Find where the given text appears and provide that cell's center as (X, Y) coordinate. 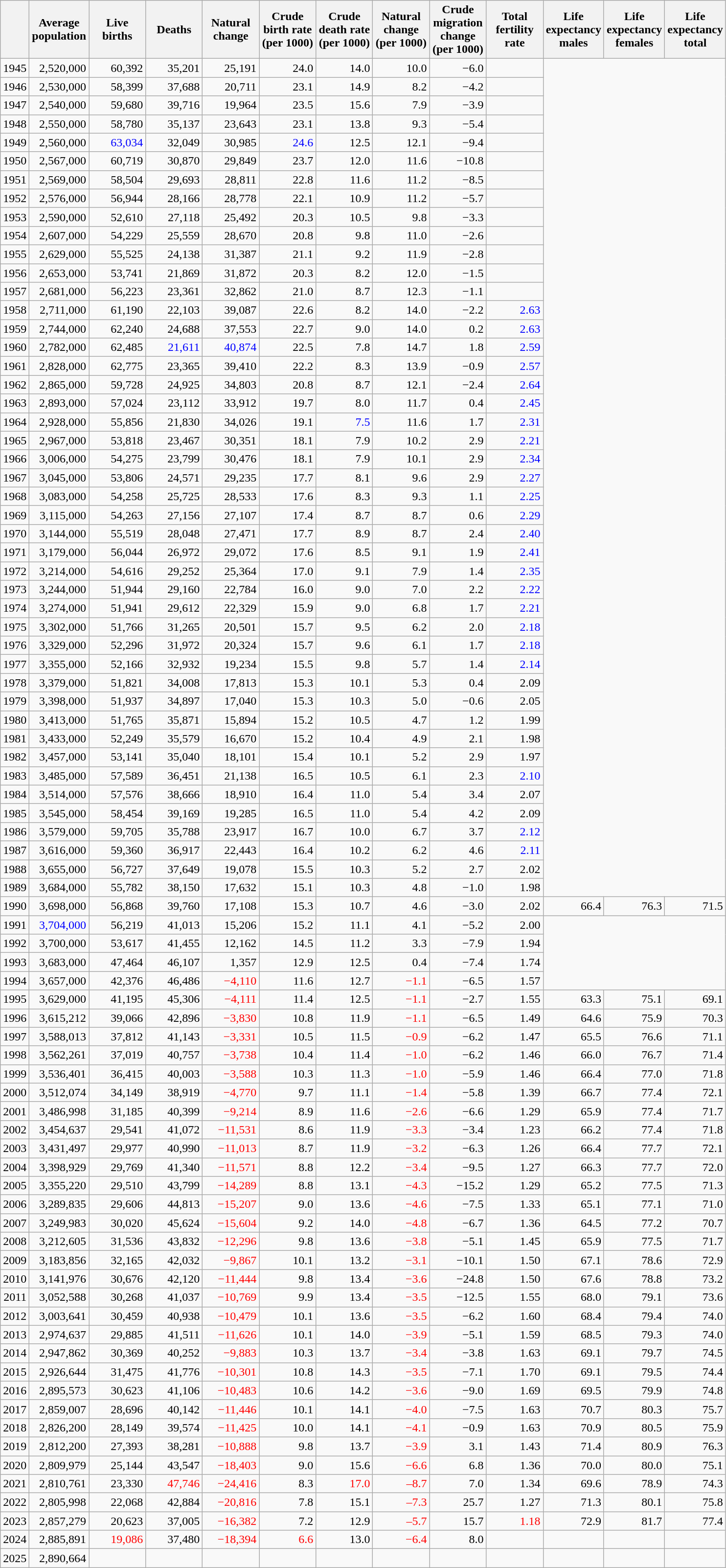
1950 (15, 161)
40,990 (174, 1148)
29,885 (117, 1335)
4.2 (458, 813)
2.41 (515, 552)
35,201 (174, 68)
47,746 (174, 1484)
1977 (15, 664)
20,324 (231, 646)
1994 (15, 981)
–8.7 (401, 1484)
2.22 (515, 590)
21.0 (288, 292)
1.43 (515, 1446)
−11,531 (231, 1130)
3,698,000 (59, 906)
71.0 (695, 1204)
21,869 (174, 273)
56,944 (117, 198)
2,885,891 (59, 1540)
60,719 (117, 161)
2,805,998 (59, 1502)
3,355,220 (59, 1186)
−7.4 (458, 962)
22,329 (231, 608)
14.3 (344, 1372)
−4.8 (401, 1223)
3,244,000 (59, 590)
22.5 (288, 347)
3,249,983 (59, 1223)
Deaths (174, 29)
5.0 (401, 701)
−1.4 (401, 1092)
–7.3 (401, 1502)
29,612 (174, 608)
39,574 (174, 1428)
39,410 (231, 366)
4.7 (401, 720)
2006 (15, 1204)
37,649 (174, 869)
3,655,000 (59, 869)
2.40 (515, 533)
2,809,979 (59, 1465)
14.9 (344, 87)
73.2 (695, 1279)
63.3 (573, 999)
1948 (15, 124)
10.6 (288, 1390)
−18,403 (231, 1465)
1951 (15, 180)
1967 (15, 478)
2008 (15, 1242)
73.6 (695, 1297)
2004 (15, 1167)
3,657,000 (59, 981)
19.7 (288, 403)
−9.4 (458, 142)
−3,331 (231, 1037)
29,769 (117, 1167)
28,166 (174, 198)
2,926,644 (59, 1372)
27,393 (117, 1446)
2003 (15, 1148)
−5.9 (458, 1074)
2009 (15, 1260)
−9,883 (231, 1353)
12.3 (401, 292)
31,265 (174, 627)
−3.0 (458, 906)
2010 (15, 1279)
17.4 (288, 515)
55,519 (117, 533)
66.2 (573, 1130)
−10,479 (231, 1316)
3,115,000 (59, 515)
1970 (15, 533)
2023 (15, 1521)
1969 (15, 515)
44,813 (174, 1204)
5.3 (401, 683)
7.2 (288, 1521)
2,560,000 (59, 142)
52,296 (117, 646)
40,142 (174, 1409)
2.1 (458, 738)
57,589 (117, 776)
1985 (15, 813)
1947 (15, 105)
24.6 (288, 142)
2,890,664 (59, 1558)
1.26 (515, 1148)
−6.3 (458, 1148)
13.8 (344, 124)
−3,830 (231, 1018)
−6.7 (458, 1223)
30,020 (117, 1223)
67.6 (573, 1279)
79.4 (634, 1316)
56,044 (117, 552)
2,550,000 (59, 124)
23,365 (174, 366)
1.60 (515, 1316)
−24,416 (231, 1484)
3,355,000 (59, 664)
1974 (15, 608)
2022 (15, 1502)
−24.8 (458, 1279)
2,569,000 (59, 180)
−1.5 (458, 273)
32,049 (174, 142)
−9.0 (458, 1390)
2,567,000 (59, 161)
41,072 (174, 1130)
−11,571 (231, 1167)
−11,013 (231, 1148)
3,588,013 (59, 1037)
3,700,000 (59, 944)
30,459 (117, 1316)
2002 (15, 1130)
30,985 (231, 142)
13.0 (344, 1540)
1990 (15, 906)
2,826,200 (59, 1428)
23,643 (231, 124)
3,629,000 (59, 999)
56,223 (117, 292)
57,024 (117, 403)
3.7 (458, 831)
23,917 (231, 831)
29,849 (231, 161)
25,492 (231, 217)
12.2 (344, 1167)
1957 (15, 292)
−6.4 (401, 1540)
2.14 (515, 664)
79.9 (634, 1390)
32,932 (174, 664)
3,045,000 (59, 478)
2,681,000 (59, 292)
66.0 (573, 1055)
53,741 (117, 273)
30,623 (117, 1390)
−5.4 (458, 124)
66.7 (573, 1092)
29,541 (117, 1130)
2.27 (515, 478)
22,068 (117, 1502)
1.70 (515, 1372)
68.5 (573, 1335)
−3.2 (401, 1148)
78.6 (634, 1260)
62,775 (117, 366)
2,974,637 (59, 1335)
23,330 (117, 1484)
2.59 (515, 347)
−2.7 (458, 999)
25,725 (174, 496)
76.7 (634, 1055)
77.1 (634, 1204)
37,553 (231, 329)
Crude death rate (per 1000) (344, 29)
1981 (15, 738)
1972 (15, 571)
21,830 (174, 422)
−9.5 (458, 1167)
51,937 (117, 701)
17,632 (231, 888)
74.3 (695, 1484)
2,607,000 (59, 235)
8.5 (344, 552)
60,392 (117, 68)
43,547 (174, 1465)
18,101 (231, 757)
32,862 (231, 292)
2020 (15, 1465)
41,143 (174, 1037)
2.45 (515, 403)
74.8 (695, 1390)
6.7 (401, 831)
28,696 (117, 1409)
2011 (15, 1297)
2005 (15, 1186)
2.0 (458, 627)
1961 (15, 366)
2.64 (515, 385)
Average population (59, 29)
4.8 (401, 888)
29,160 (174, 590)
69.6 (573, 1484)
22.1 (288, 198)
1.69 (515, 1390)
28,670 (231, 235)
2.57 (515, 366)
17,040 (231, 701)
36,917 (174, 850)
23.5 (288, 105)
3,514,000 (59, 794)
70.3 (695, 1018)
Total fertility rate (515, 29)
−15.2 (458, 1186)
2001 (15, 1111)
−5.7 (458, 198)
1979 (15, 701)
30,369 (117, 1353)
1999 (15, 1074)
43,799 (174, 1186)
−9,214 (231, 1111)
12.7 (344, 981)
2,859,007 (59, 1409)
37,812 (117, 1037)
1955 (15, 254)
2.25 (515, 496)
1.34 (515, 1484)
2016 (15, 1390)
30,870 (174, 161)
34,803 (231, 385)
1.39 (515, 1092)
12,162 (231, 944)
81.7 (634, 1521)
51,821 (117, 683)
52,610 (117, 217)
41,013 (174, 925)
2017 (15, 1409)
1959 (15, 329)
30,268 (117, 1297)
3,141,976 (59, 1279)
1963 (15, 403)
19,086 (117, 1540)
−12,296 (231, 1242)
1.18 (515, 1521)
21,138 (231, 776)
19.1 (288, 422)
26,972 (174, 552)
1975 (15, 627)
−5.8 (458, 1092)
0.6 (458, 515)
2.11 (515, 850)
13.1 (344, 1186)
−4,770 (231, 1092)
80.1 (634, 1502)
−12.5 (458, 1297)
1.47 (515, 1037)
Life expectancy females (634, 29)
25.7 (458, 1502)
2,895,573 (59, 1390)
58,780 (117, 124)
−4.0 (401, 1409)
11.3 (344, 1074)
−10,888 (231, 1446)
1.94 (515, 944)
1.74 (515, 962)
30,476 (231, 459)
3,214,000 (59, 571)
6.6 (288, 1540)
−11,446 (231, 1409)
16.0 (288, 590)
59,360 (117, 850)
3,083,000 (59, 496)
−7.9 (458, 944)
1956 (15, 273)
58,504 (117, 180)
2019 (15, 1446)
−10,769 (231, 1297)
15,206 (231, 925)
−10.8 (458, 161)
65.2 (573, 1186)
56,219 (117, 925)
1987 (15, 850)
1968 (15, 496)
78.9 (634, 1484)
20,623 (117, 1521)
3,485,000 (59, 776)
52,166 (117, 664)
19,964 (231, 105)
−16,382 (231, 1521)
53,141 (117, 757)
33,912 (231, 403)
−3,588 (231, 1074)
64.5 (573, 1223)
39,066 (117, 1018)
2018 (15, 1428)
1973 (15, 590)
77.2 (634, 1223)
23,361 (174, 292)
2.34 (515, 459)
3,003,641 (59, 1316)
2.10 (515, 776)
2024 (15, 1540)
1,357 (231, 962)
1949 (15, 142)
3,144,000 (59, 533)
4.9 (401, 738)
74.4 (695, 1372)
62,485 (117, 347)
1.49 (515, 1018)
39,087 (231, 310)
20,711 (231, 87)
3,183,856 (59, 1260)
1945 (15, 68)
1946 (15, 87)
8.6 (288, 1130)
2015 (15, 1372)
Natural change (per 1000) (401, 29)
25,144 (117, 1465)
55,525 (117, 254)
35,788 (174, 831)
2,711,000 (59, 310)
72.0 (695, 1167)
16.7 (288, 831)
58,399 (117, 87)
−4.1 (401, 1428)
3,006,000 (59, 459)
Life expectancy total (695, 29)
35,871 (174, 720)
39,716 (174, 105)
4.1 (401, 925)
29,693 (174, 180)
24,925 (174, 385)
2,857,279 (59, 1521)
69.5 (573, 1390)
71.1 (695, 1037)
35,040 (174, 757)
Natural change (231, 29)
3,704,000 (59, 925)
−4,110 (231, 981)
70.9 (573, 1428)
17,108 (231, 906)
1989 (15, 888)
9.9 (288, 1297)
14.2 (344, 1390)
3,433,000 (59, 738)
77.0 (634, 1074)
41,511 (174, 1335)
25,559 (174, 235)
75.7 (695, 1409)
3,431,497 (59, 1148)
19,234 (231, 664)
67.1 (573, 1260)
51,765 (117, 720)
54,275 (117, 459)
29,235 (231, 478)
53,818 (117, 440)
1982 (15, 757)
31,387 (231, 254)
−8.5 (458, 180)
22,784 (231, 590)
29,977 (117, 1148)
40,252 (174, 1353)
65.5 (573, 1037)
11.5 (344, 1037)
30,676 (117, 1279)
46,107 (174, 962)
42,032 (174, 1260)
22.7 (288, 329)
51,944 (117, 590)
27,156 (174, 515)
3,616,000 (59, 850)
28,149 (117, 1428)
1992 (15, 944)
38,150 (174, 888)
79.3 (634, 1335)
3,454,637 (59, 1130)
–5.7 (401, 1521)
40,938 (174, 1316)
54,263 (117, 515)
29,072 (231, 552)
3,545,000 (59, 813)
1976 (15, 646)
2012 (15, 1316)
64.6 (573, 1018)
42,376 (117, 981)
3,329,000 (59, 646)
2.35 (515, 571)
1.45 (515, 1242)
−11,626 (231, 1335)
22.8 (288, 180)
1965 (15, 440)
35,579 (174, 738)
59,680 (117, 105)
−4.2 (458, 87)
28,811 (231, 180)
1.99 (515, 720)
79.7 (634, 1353)
1986 (15, 831)
1.33 (515, 1204)
23,799 (174, 459)
40,757 (174, 1055)
25,191 (231, 68)
−6.0 (458, 68)
31,536 (117, 1242)
1953 (15, 217)
5.7 (401, 664)
23,467 (174, 440)
1952 (15, 198)
3,052,588 (59, 1297)
31,475 (117, 1372)
59,705 (117, 831)
40,399 (174, 1111)
−15,207 (231, 1204)
7.5 (344, 422)
55,856 (117, 422)
23,112 (174, 403)
31,972 (174, 646)
22.6 (288, 310)
2.2 (458, 590)
2021 (15, 1484)
41,195 (117, 999)
2.29 (515, 515)
1962 (15, 385)
2,967,000 (59, 440)
80.9 (634, 1446)
51,941 (117, 608)
59,728 (117, 385)
32,165 (117, 1260)
1.59 (515, 1335)
3,536,401 (59, 1074)
37,688 (174, 87)
10.9 (344, 198)
56,727 (117, 869)
22,443 (231, 850)
38,666 (174, 794)
2.00 (515, 925)
2.7 (458, 869)
39,760 (174, 906)
Crude birth rate (per 1000) (288, 29)
29,252 (174, 571)
66.3 (573, 1167)
−3,738 (231, 1055)
Life expectancy males (573, 29)
54,258 (117, 496)
3,683,000 (59, 962)
1998 (15, 1055)
45,306 (174, 999)
1997 (15, 1037)
35,137 (174, 124)
79.5 (634, 1372)
61,190 (117, 310)
53,617 (117, 944)
22.2 (288, 366)
14.5 (288, 944)
1.8 (458, 347)
34,026 (231, 422)
−4.6 (401, 1204)
3.3 (401, 944)
78.8 (634, 1279)
46,486 (174, 981)
42,120 (174, 1279)
80.0 (634, 1465)
19,078 (231, 869)
Live births (117, 29)
2,865,000 (59, 385)
42,896 (174, 1018)
1.57 (515, 981)
55,782 (117, 888)
3,512,074 (59, 1092)
2.07 (515, 794)
1980 (15, 720)
54,229 (117, 235)
3,413,000 (59, 720)
3.4 (458, 794)
24,571 (174, 478)
3,562,261 (59, 1055)
34,149 (117, 1092)
1978 (15, 683)
2007 (15, 1223)
36,415 (117, 1074)
3.1 (458, 1446)
21,611 (174, 347)
2,590,000 (59, 217)
54,616 (117, 571)
−5.2 (458, 925)
18,910 (231, 794)
41,106 (174, 1390)
2,782,000 (59, 347)
9.7 (288, 1092)
63,034 (117, 142)
2,828,000 (59, 366)
−10,483 (231, 1390)
1954 (15, 235)
−11,425 (231, 1428)
2,744,000 (59, 329)
2025 (15, 1558)
13.2 (344, 1260)
37,480 (174, 1540)
3,302,000 (59, 627)
53,806 (117, 478)
3,379,000 (59, 683)
2,540,000 (59, 105)
−0.6 (458, 701)
40,003 (174, 1074)
3,212,605 (59, 1242)
34,897 (174, 701)
28,533 (231, 496)
57,576 (117, 794)
−7.1 (458, 1372)
2,812,200 (59, 1446)
14.7 (401, 347)
27,118 (174, 217)
2.05 (515, 701)
2,520,000 (59, 68)
1.9 (458, 552)
27,471 (231, 533)
75.8 (695, 1502)
2,629,000 (59, 254)
80.5 (634, 1428)
68.0 (573, 1297)
28,778 (231, 198)
25,364 (231, 571)
2,576,000 (59, 198)
19,285 (231, 813)
11.7 (401, 403)
23.7 (288, 161)
10.7 (344, 906)
71.5 (695, 906)
1.1 (458, 496)
29,606 (117, 1204)
21.1 (288, 254)
56,868 (117, 906)
79.1 (634, 1297)
24,688 (174, 329)
2.3 (458, 776)
−10,301 (231, 1372)
−15,604 (231, 1223)
28,048 (174, 533)
38,281 (174, 1446)
−9,867 (231, 1260)
−2.8 (458, 254)
3,684,000 (59, 888)
3,274,000 (59, 608)
9.5 (344, 627)
20,501 (231, 627)
2,928,000 (59, 422)
65.1 (573, 1204)
Crude migration change (per 1000) (458, 29)
−11,444 (231, 1279)
2014 (15, 1353)
0.2 (458, 329)
2.31 (515, 422)
24.0 (288, 68)
3,615,212 (59, 1018)
1966 (15, 459)
13.9 (401, 366)
1988 (15, 869)
15.4 (288, 757)
41,340 (174, 1167)
3,289,835 (59, 1204)
34,008 (174, 683)
41,776 (174, 1372)
38,919 (174, 1092)
−10.1 (458, 1260)
68.4 (573, 1316)
40,874 (231, 347)
1.23 (515, 1130)
1.97 (515, 757)
1995 (15, 999)
−3.1 (401, 1260)
−2.2 (458, 310)
1993 (15, 962)
70.0 (573, 1465)
−14,289 (231, 1186)
17,813 (231, 683)
37,019 (117, 1055)
1996 (15, 1018)
−4,111 (231, 999)
39,169 (174, 813)
3,457,000 (59, 757)
2000 (15, 1092)
37,005 (174, 1521)
2.12 (515, 831)
1991 (15, 925)
2,893,000 (59, 403)
2,947,862 (59, 1353)
31,185 (117, 1111)
8.1 (344, 478)
45,624 (174, 1223)
24,138 (174, 254)
2,810,761 (59, 1484)
74.5 (695, 1353)
2.4 (458, 533)
−2.4 (458, 385)
31,872 (231, 273)
1984 (15, 794)
1971 (15, 552)
30,351 (231, 440)
47,464 (117, 962)
3,398,000 (59, 701)
51,766 (117, 627)
−20,816 (231, 1502)
76.6 (634, 1037)
58,454 (117, 813)
41,455 (174, 944)
1958 (15, 310)
3,179,000 (59, 552)
41,037 (174, 1297)
3,579,000 (59, 831)
3,486,998 (59, 1111)
36,451 (174, 776)
22,103 (174, 310)
15.9 (288, 608)
43,832 (174, 1242)
1964 (15, 422)
2,653,000 (59, 273)
27,107 (231, 515)
−4.3 (401, 1186)
1960 (15, 347)
1983 (15, 776)
16,670 (231, 738)
−18,394 (231, 1540)
42,884 (174, 1502)
29,510 (117, 1186)
62,240 (117, 329)
80.3 (634, 1409)
52,249 (117, 738)
1.2 (458, 720)
2,530,000 (59, 87)
2013 (15, 1335)
15,894 (231, 720)
3,398,929 (59, 1167)
